Return [x, y] of the center of cell containing provided text 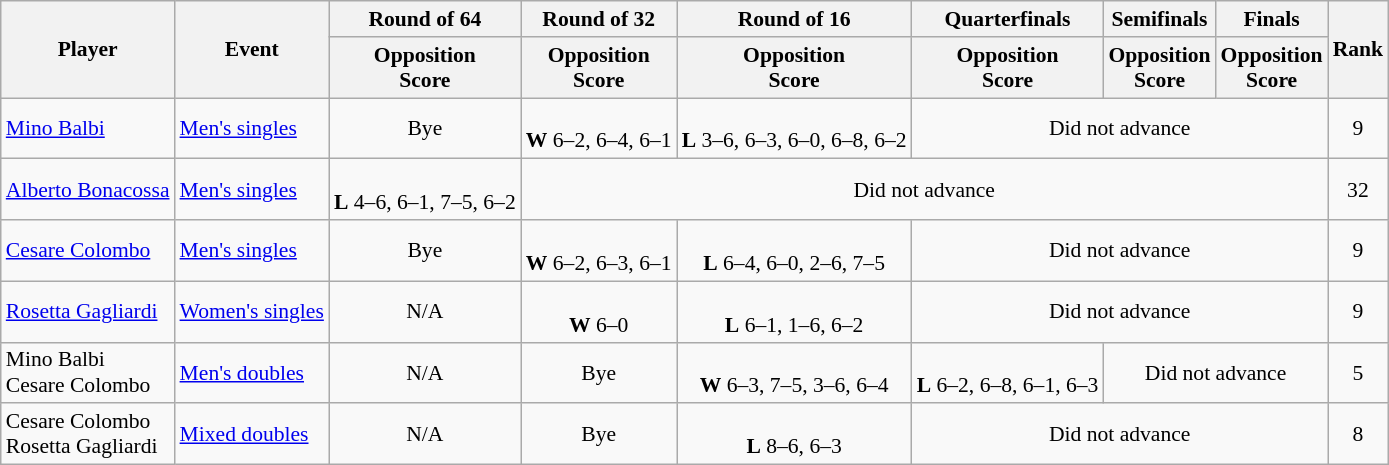
Player [88, 50]
5 [1358, 372]
Men's doubles [252, 372]
Quarterfinals [1008, 19]
Round of 32 [599, 19]
Cesare Colombo [88, 250]
W 6–3, 7–5, 3–6, 6–4 [794, 372]
Rank [1358, 50]
W 6–0 [599, 312]
Mino Balbi Cesare Colombo [88, 372]
Rosetta Gagliardi [88, 312]
Round of 16 [794, 19]
Alberto Bonacossa [88, 190]
Semifinals [1159, 19]
W 6–2, 6–4, 6–1 [599, 128]
L 6–2, 6–8, 6–1, 6–3 [1008, 372]
32 [1358, 190]
Mixed doubles [252, 434]
Cesare Colombo Rosetta Gagliardi [88, 434]
Women's singles [252, 312]
L 4–6, 6–1, 7–5, 6–2 [425, 190]
Mino Balbi [88, 128]
Finals [1272, 19]
L 3–6, 6–3, 6–0, 6–8, 6–2 [794, 128]
L 8–6, 6–3 [794, 434]
L 6–1, 1–6, 6–2 [794, 312]
L 6–4, 6–0, 2–6, 7–5 [794, 250]
8 [1358, 434]
Event [252, 50]
W 6–2, 6–3, 6–1 [599, 250]
Round of 64 [425, 19]
